Locate the cell with the specified text and output its [X, Y] center coordinate. 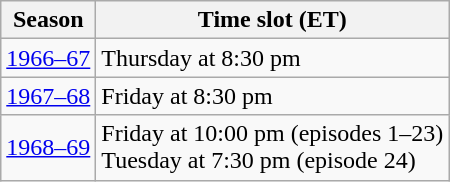
1968–69 [48, 148]
Thursday at 8:30 pm [272, 58]
1967–68 [48, 96]
Friday at 8:30 pm [272, 96]
Time slot (ET) [272, 20]
Friday at 10:00 pm (episodes 1–23)Tuesday at 7:30 pm (episode 24) [272, 148]
Season [48, 20]
1966–67 [48, 58]
